Locate the cell with the specified text and output its [x, y] center coordinate. 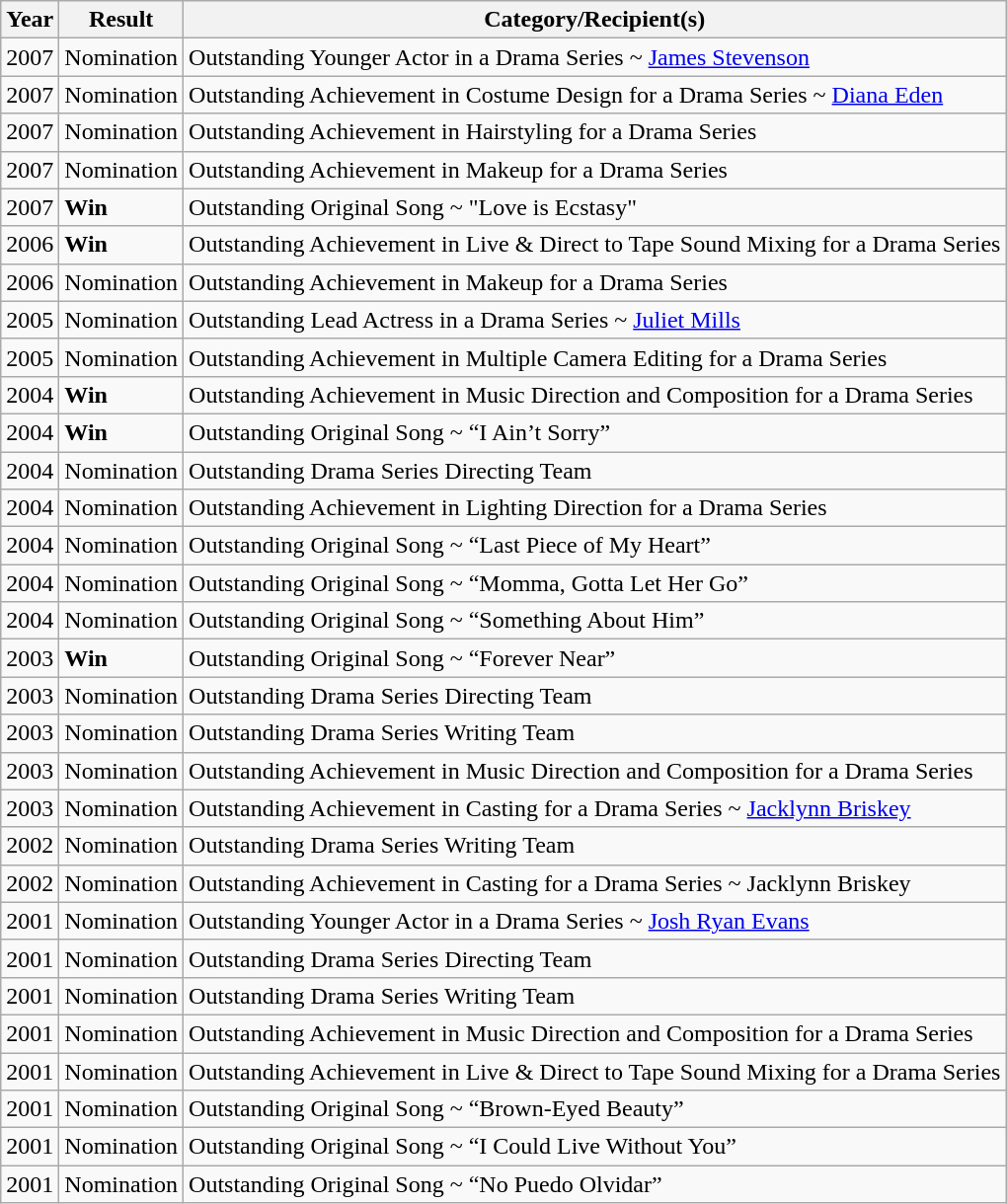
Outstanding Achievement in Costume Design for a Drama Series ~ Diana Eden [594, 95]
Outstanding Original Song ~ “I Could Live Without You” [594, 1147]
Outstanding Original Song ~ “Something About Him” [594, 621]
Outstanding Achievement in Lighting Direction for a Drama Series [594, 508]
Outstanding Original Song ~ “Last Piece of My Heart” [594, 546]
Category/Recipient(s) [594, 20]
Outstanding Achievement in Multiple Camera Editing for a Drama Series [594, 357]
Outstanding Original Song ~ “I Ain’t Sorry” [594, 432]
Outstanding Original Song ~ “Brown-Eyed Beauty” [594, 1109]
Outstanding Younger Actor in a Drama Series ~ Josh Ryan Evans [594, 921]
Outstanding Younger Actor in a Drama Series ~ James Stevenson [594, 57]
Outstanding Lead Actress in a Drama Series ~ Juliet Mills [594, 320]
Year [30, 20]
Outstanding Original Song ~ “No Puedo Olvidar” [594, 1184]
Result [121, 20]
Outstanding Original Song ~ “Momma, Gotta Let Her Go” [594, 583]
Outstanding Original Song ~ "Love is Ecstasy" [594, 207]
Outstanding Achievement in Hairstyling for a Drama Series [594, 132]
Outstanding Original Song ~ “Forever Near” [594, 658]
